Identify which cell holds the provided text, then report its [X, Y] central coordinate. 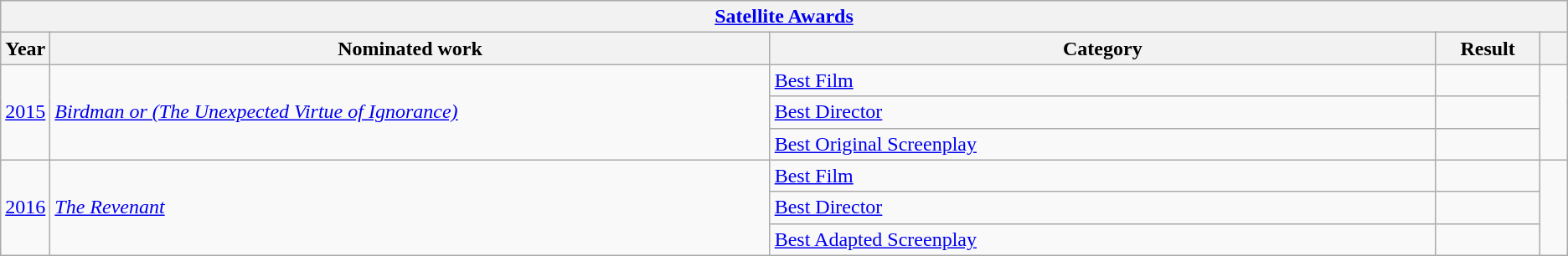
Best Adapted Screenplay [1102, 239]
2016 [25, 207]
Best Original Screenplay [1102, 144]
Satellite Awards [784, 17]
The Revenant [410, 207]
Nominated work [410, 49]
Category [1102, 49]
Year [25, 49]
2015 [25, 112]
Result [1488, 49]
Birdman or (The Unexpected Virtue of Ignorance) [410, 112]
